Capture the cell that displays the provided text and extract its [x, y] central coordinate. 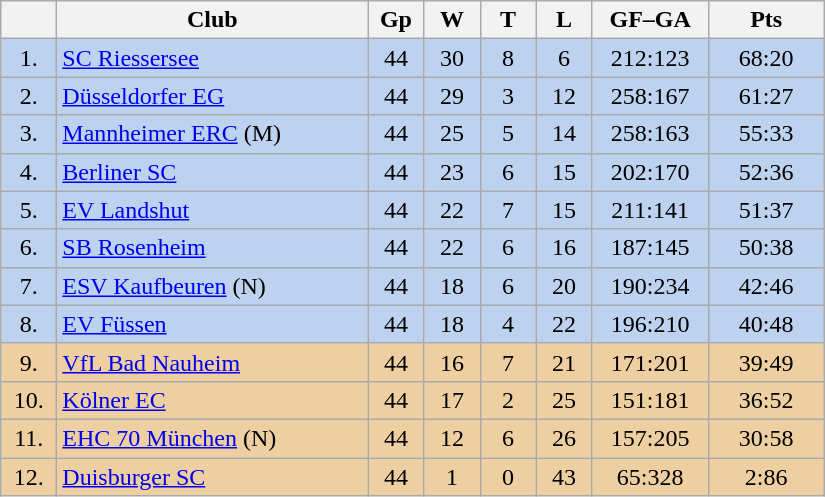
43 [564, 477]
151:181 [650, 400]
187:145 [650, 248]
212:123 [650, 58]
VfL Bad Nauheim [212, 362]
157:205 [650, 438]
171:201 [650, 362]
7. [29, 286]
11. [29, 438]
Gp [396, 20]
Pts [766, 20]
8 [508, 58]
Kölner EC [212, 400]
51:37 [766, 210]
SC Riessersee [212, 58]
258:167 [650, 96]
21 [564, 362]
Club [212, 20]
Berliner SC [212, 172]
50:38 [766, 248]
1 [452, 477]
202:170 [650, 172]
SB Rosenheim [212, 248]
5 [508, 134]
T [508, 20]
30 [452, 58]
68:20 [766, 58]
14 [564, 134]
Mannheimer ERC (M) [212, 134]
2:86 [766, 477]
55:33 [766, 134]
5. [29, 210]
Duisburger SC [212, 477]
29 [452, 96]
23 [452, 172]
EHC 70 München (N) [212, 438]
9. [29, 362]
42:46 [766, 286]
4 [508, 324]
ESV Kaufbeuren (N) [212, 286]
190:234 [650, 286]
GF–GA [650, 20]
211:141 [650, 210]
3. [29, 134]
40:48 [766, 324]
3 [508, 96]
36:52 [766, 400]
39:49 [766, 362]
2. [29, 96]
1. [29, 58]
EV Landshut [212, 210]
Düsseldorfer EG [212, 96]
61:27 [766, 96]
65:328 [650, 477]
4. [29, 172]
L [564, 20]
8. [29, 324]
EV Füssen [212, 324]
10. [29, 400]
17 [452, 400]
2 [508, 400]
196:210 [650, 324]
30:58 [766, 438]
12. [29, 477]
0 [508, 477]
258:163 [650, 134]
52:36 [766, 172]
20 [564, 286]
W [452, 20]
6. [29, 248]
26 [564, 438]
